Scan for the cell matching the given text and deliver its (X, Y) coordinate at center. 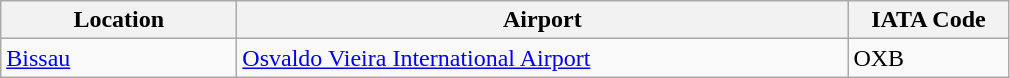
Osvaldo Vieira International Airport (542, 58)
Bissau (119, 58)
IATA Code (928, 20)
Airport (542, 20)
OXB (928, 58)
Location (119, 20)
